Pinpoint the cell where the given text exists, returning its (x, y) midpoint coordinate. 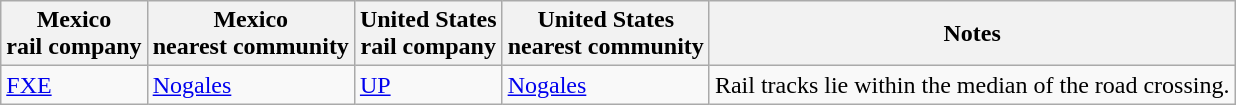
UP (428, 85)
FXE (74, 85)
Rail tracks lie within the median of the road crossing. (972, 85)
United Statesnearest community (606, 34)
United Statesrail company (428, 34)
Mexiconearest community (250, 34)
Notes (972, 34)
Mexicorail company (74, 34)
